Find where the given text appears and provide that cell's center as (X, Y) coordinate. 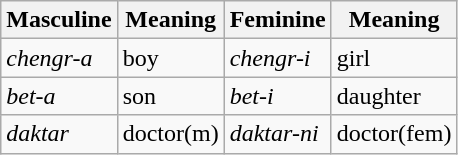
doctor(fem) (394, 134)
son (170, 96)
girl (394, 58)
bet-a (59, 96)
chengr-i (278, 58)
Feminine (278, 20)
chengr-a (59, 58)
Masculine (59, 20)
bet-i (278, 96)
daughter (394, 96)
daktar-ni (278, 134)
boy (170, 58)
doctor(m) (170, 134)
daktar (59, 134)
